For the text-containing cell, return its midpoint in (X, Y) coordinate format. 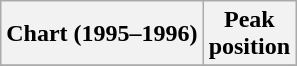
Chart (1995–1996) (102, 34)
Peakposition (249, 34)
